Scan for the cell matching the given text and deliver its [x, y] coordinate at center. 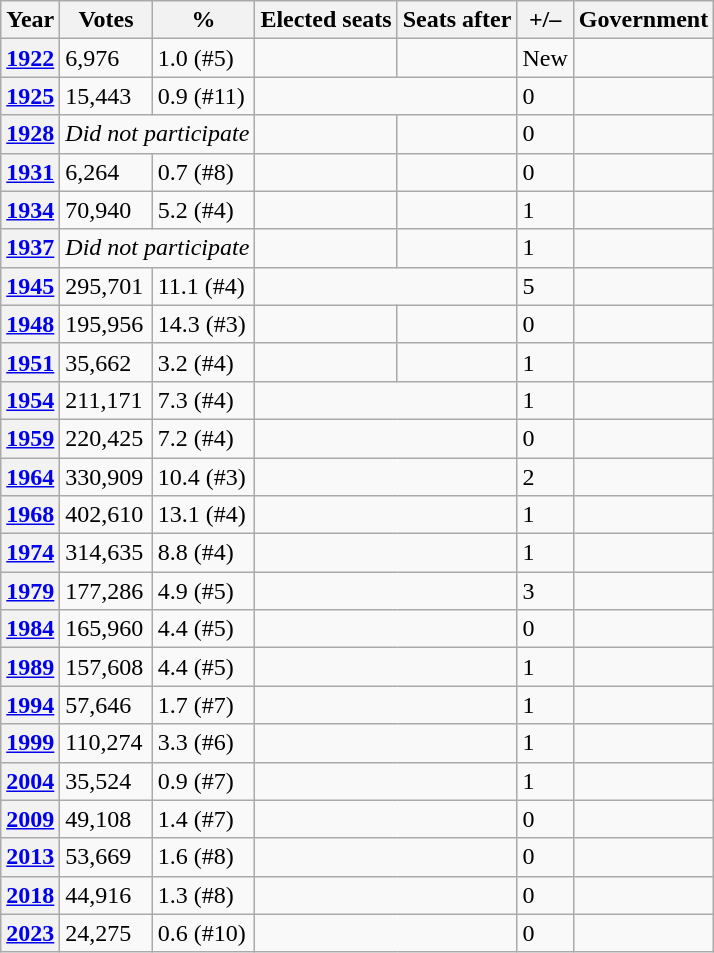
3.3 (#6) [204, 743]
0.6 (#10) [204, 933]
Votes [106, 20]
1948 [30, 324]
6,976 [106, 58]
New [545, 58]
1979 [30, 591]
177,286 [106, 591]
402,610 [106, 515]
1922 [30, 58]
6,264 [106, 172]
1928 [30, 134]
+/– [545, 20]
1951 [30, 362]
220,425 [106, 438]
5.2 (#4) [204, 210]
1937 [30, 248]
0.7 (#8) [204, 172]
Seats after [457, 20]
1931 [30, 172]
Elected seats [326, 20]
57,646 [106, 705]
35,662 [106, 362]
0.9 (#7) [204, 781]
1.4 (#7) [204, 819]
24,275 [106, 933]
% [204, 20]
195,956 [106, 324]
157,608 [106, 667]
3 [545, 591]
1945 [30, 286]
53,669 [106, 857]
1954 [30, 400]
3.2 (#4) [204, 362]
1.3 (#8) [204, 895]
1.0 (#5) [204, 58]
211,171 [106, 400]
1968 [30, 515]
8.8 (#4) [204, 553]
35,524 [106, 781]
1974 [30, 553]
1999 [30, 743]
2004 [30, 781]
11.1 (#4) [204, 286]
7.3 (#4) [204, 400]
1934 [30, 210]
1994 [30, 705]
7.2 (#4) [204, 438]
1984 [30, 629]
1959 [30, 438]
295,701 [106, 286]
4.9 (#5) [204, 591]
1.7 (#7) [204, 705]
2013 [30, 857]
110,274 [106, 743]
1989 [30, 667]
13.1 (#4) [204, 515]
330,909 [106, 477]
2023 [30, 933]
1.6 (#8) [204, 857]
2009 [30, 819]
Year [30, 20]
15,443 [106, 96]
10.4 (#3) [204, 477]
2 [545, 477]
165,960 [106, 629]
14.3 (#3) [204, 324]
70,940 [106, 210]
314,635 [106, 553]
44,916 [106, 895]
0.9 (#11) [204, 96]
2018 [30, 895]
49,108 [106, 819]
Government [643, 20]
1964 [30, 477]
5 [545, 286]
1925 [30, 96]
